For the text-containing cell, return its midpoint in (x, y) coordinate format. 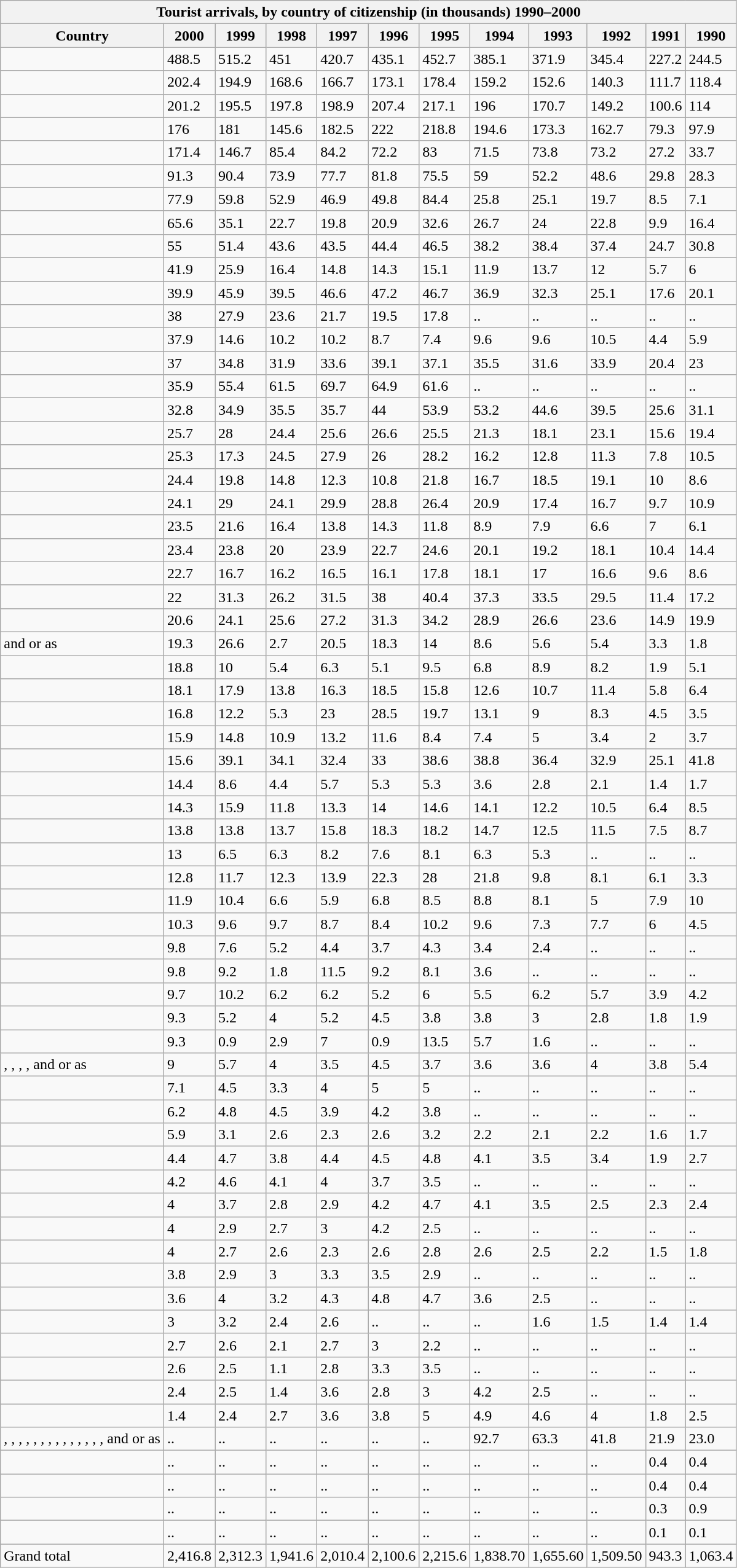
48.6 (616, 176)
61.5 (291, 386)
19.9 (711, 620)
17.2 (711, 597)
16.5 (343, 573)
31.5 (343, 597)
28.5 (393, 714)
29.9 (343, 503)
371.9 (558, 59)
49.8 (393, 199)
7.3 (558, 924)
118.4 (711, 82)
35.9 (189, 386)
13.5 (445, 1041)
73.2 (616, 152)
Grand total (82, 1556)
218.8 (445, 129)
35.7 (343, 410)
17.3 (241, 457)
59 (499, 176)
43.5 (343, 246)
6.5 (241, 854)
1998 (291, 36)
69.7 (343, 386)
63.3 (558, 1439)
16.3 (343, 691)
61.6 (445, 386)
23.0 (711, 1439)
24 (558, 222)
37.9 (189, 340)
79.3 (665, 129)
244.5 (711, 59)
53.2 (499, 410)
32.3 (558, 293)
43.6 (291, 246)
385.1 (499, 59)
435.1 (393, 59)
92.7 (499, 1439)
10.8 (393, 480)
33.7 (711, 152)
12.6 (499, 691)
38.8 (499, 761)
0.3 (665, 1509)
166.7 (343, 82)
21.6 (241, 527)
46.5 (445, 246)
22.3 (393, 877)
195.5 (241, 106)
37 (189, 363)
24.6 (445, 550)
1995 (445, 36)
168.6 (291, 82)
170.7 (558, 106)
13.9 (343, 877)
73.9 (291, 176)
11.6 (393, 737)
171.4 (189, 152)
173.1 (393, 82)
31.6 (558, 363)
217.1 (445, 106)
145.6 (291, 129)
198.9 (343, 106)
81.8 (393, 176)
52.2 (558, 176)
1992 (616, 36)
34.8 (241, 363)
15.1 (445, 269)
46.6 (343, 293)
31.1 (711, 410)
33 (393, 761)
32.4 (343, 761)
19.4 (711, 433)
20 (291, 550)
21.9 (665, 1439)
23.5 (189, 527)
28.3 (711, 176)
83 (445, 152)
26 (393, 457)
26.4 (445, 503)
17 (558, 573)
182.5 (343, 129)
196 (499, 106)
12 (616, 269)
20.6 (189, 620)
17.6 (665, 293)
19.5 (393, 316)
1996 (393, 36)
2,416.8 (189, 1556)
1,838.70 (499, 1556)
9.5 (445, 667)
11.7 (241, 877)
11.3 (616, 457)
32.8 (189, 410)
46.7 (445, 293)
1990 (711, 36)
84.2 (343, 152)
1.1 (291, 1368)
29.8 (665, 176)
24.7 (665, 246)
1,655.60 (558, 1556)
71.5 (499, 152)
26.7 (499, 222)
22.8 (616, 222)
33.5 (558, 597)
32.9 (616, 761)
18.2 (445, 831)
32.6 (445, 222)
19.3 (189, 643)
65.6 (189, 222)
75.5 (445, 176)
14.9 (665, 620)
97.9 (711, 129)
2,215.6 (445, 1556)
37.3 (499, 597)
29.5 (616, 597)
91.3 (189, 176)
77.9 (189, 199)
162.7 (616, 129)
52.9 (291, 199)
21.3 (499, 433)
14.7 (499, 831)
8.3 (616, 714)
20.4 (665, 363)
84.4 (445, 199)
173.3 (558, 129)
37.4 (616, 246)
14.1 (499, 807)
420.7 (343, 59)
7.5 (665, 831)
111.7 (665, 82)
20.5 (343, 643)
64.9 (393, 386)
12.5 (558, 831)
2,010.4 (343, 1556)
176 (189, 129)
8.8 (499, 901)
38.2 (499, 246)
23.1 (616, 433)
46.9 (343, 199)
222 (393, 129)
5.6 (558, 643)
25.9 (241, 269)
943.3 (665, 1556)
25.7 (189, 433)
207.4 (393, 106)
29 (241, 503)
1999 (241, 36)
451 (291, 59)
159.2 (499, 82)
, , , , , , , , , , , , , , and or as (82, 1439)
452.7 (445, 59)
16.6 (616, 573)
17.9 (241, 691)
41.9 (189, 269)
515.2 (241, 59)
1991 (665, 36)
1,509.50 (616, 1556)
34.1 (291, 761)
28.2 (445, 457)
1994 (499, 36)
3.1 (241, 1135)
26.2 (291, 597)
38.4 (558, 246)
152.6 (558, 82)
18.8 (189, 667)
13.1 (499, 714)
55.4 (241, 386)
37.1 (445, 363)
45.9 (241, 293)
194.9 (241, 82)
13.3 (343, 807)
10.7 (558, 691)
23.9 (343, 550)
38.6 (445, 761)
24.5 (291, 457)
and or as (82, 643)
19.2 (558, 550)
23.4 (189, 550)
7.7 (616, 924)
47.2 (393, 293)
Tourist arrivals, by country of citizenship (in thousands) 1990–2000 (369, 12)
30.8 (711, 246)
114 (711, 106)
178.4 (445, 82)
2,100.6 (393, 1556)
25.5 (445, 433)
23.8 (241, 550)
44.4 (393, 246)
4.9 (499, 1415)
85.4 (291, 152)
21.7 (343, 316)
34.9 (241, 410)
53.9 (445, 410)
51.4 (241, 246)
16.1 (393, 573)
77.7 (343, 176)
146.7 (241, 152)
1997 (343, 36)
19.1 (616, 480)
2,312.3 (241, 1556)
73.8 (558, 152)
9.9 (665, 222)
40.4 (445, 597)
7.8 (665, 457)
181 (241, 129)
44.6 (558, 410)
5.8 (665, 691)
25.8 (499, 199)
59.8 (241, 199)
28.8 (393, 503)
345.4 (616, 59)
33.6 (343, 363)
13.2 (343, 737)
201.2 (189, 106)
34.2 (445, 620)
35.1 (241, 222)
36.9 (499, 293)
227.2 (665, 59)
31.9 (291, 363)
55 (189, 246)
36.4 (558, 761)
194.6 (499, 129)
5.5 (499, 994)
488.5 (189, 59)
33.9 (616, 363)
25.3 (189, 457)
202.4 (189, 82)
72.2 (393, 152)
100.6 (665, 106)
2000 (189, 36)
90.4 (241, 176)
Country (82, 36)
2 (665, 737)
140.3 (616, 82)
16.8 (189, 714)
1993 (558, 36)
149.2 (616, 106)
1,941.6 (291, 1556)
197.8 (291, 106)
39.9 (189, 293)
, , , , and or as (82, 1065)
10.3 (189, 924)
1,063.4 (711, 1556)
44 (393, 410)
17.4 (558, 503)
13 (189, 854)
28.9 (499, 620)
22 (189, 597)
